From the cell containing the given text, extract its center point as (X, Y) coordinate. 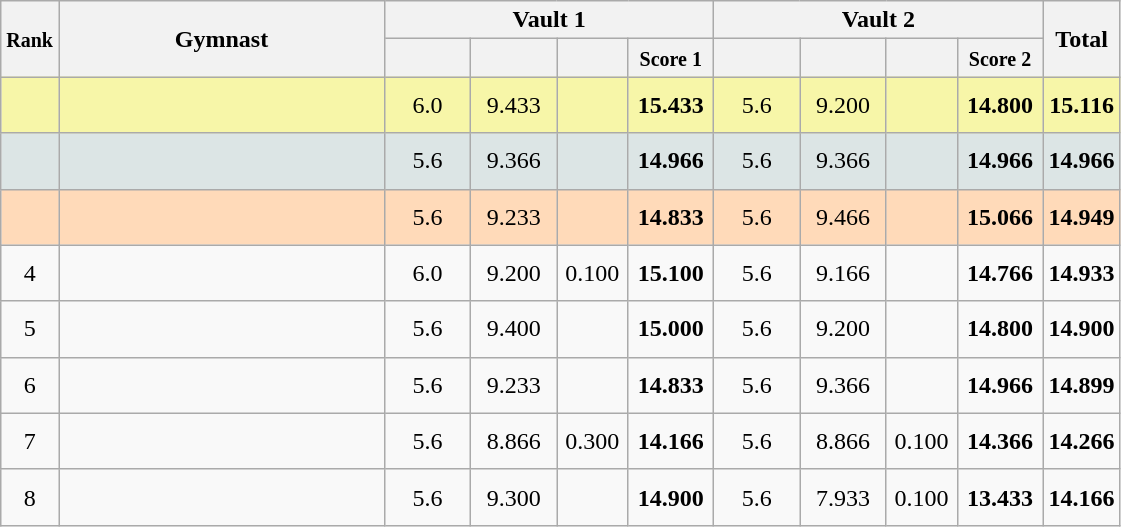
Total (1082, 39)
Vault 1 (550, 20)
14.766 (1000, 273)
14.266 (1082, 441)
8 (30, 497)
14.899 (1082, 385)
15.433 (671, 105)
15.000 (671, 329)
13.433 (1000, 497)
14.933 (1082, 273)
9.166 (843, 273)
4 (30, 273)
Score 1 (671, 58)
7 (30, 441)
9.466 (843, 217)
15.066 (1000, 217)
Rank (30, 39)
9.300 (514, 497)
Score 2 (1000, 58)
6 (30, 385)
5 (30, 329)
14.949 (1082, 217)
Gymnast (221, 39)
7.933 (843, 497)
9.400 (514, 329)
9.433 (514, 105)
14.366 (1000, 441)
15.100 (671, 273)
15.116 (1082, 105)
Vault 2 (878, 20)
0.300 (592, 441)
